Locate the cell with the specified text and output its (X, Y) center coordinate. 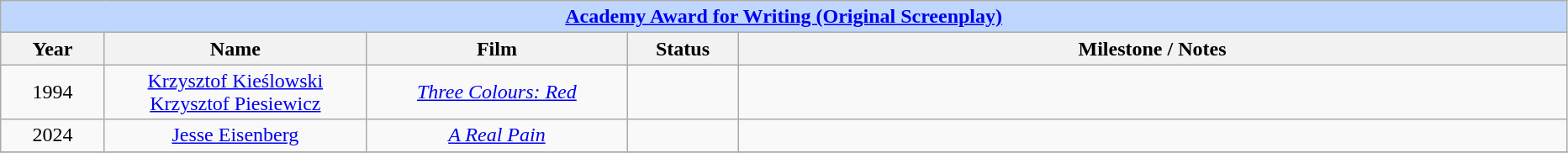
Status (683, 49)
Film (496, 49)
Krzysztof KieślowskiKrzysztof Piesiewicz (235, 92)
Year (53, 49)
Academy Award for Writing (Original Screenplay) (784, 17)
A Real Pain (496, 135)
2024 (53, 135)
1994 (53, 92)
Three Colours: Red (496, 92)
Name (235, 49)
Jesse Eisenberg (235, 135)
Milestone / Notes (1153, 49)
